Return [X, Y] of the center of cell containing provided text 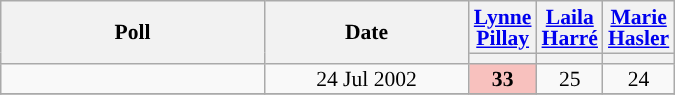
Marie Hasler [638, 27]
25 [570, 78]
24 [638, 78]
Lynne Pillay [503, 27]
Laila Harré [570, 27]
33 [503, 78]
Date [366, 32]
24 Jul 2002 [366, 78]
Poll [132, 32]
